Search for the cell housing the specified text and yield its (x, y) center coordinate. 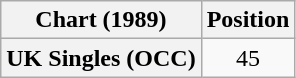
Chart (1989) (101, 20)
45 (248, 58)
Position (248, 20)
UK Singles (OCC) (101, 58)
